Capture the cell that displays the provided text and extract its (X, Y) central coordinate. 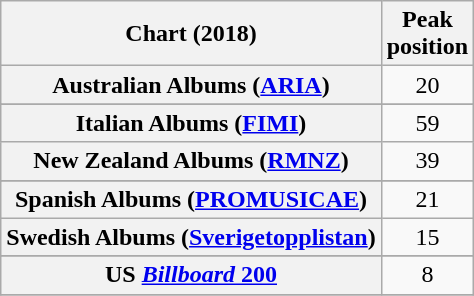
Australian Albums (ARIA) (191, 85)
21 (427, 199)
Peak position (427, 34)
59 (427, 123)
39 (427, 161)
Spanish Albums (PROMUSICAE) (191, 199)
20 (427, 85)
Swedish Albums (Sverigetopplistan) (191, 237)
New Zealand Albums (RMNZ) (191, 161)
8 (427, 275)
15 (427, 237)
Italian Albums (FIMI) (191, 123)
Chart (2018) (191, 34)
US Billboard 200 (191, 275)
